Determine the [X, Y] coordinate at the center of the cell enclosing the given text.  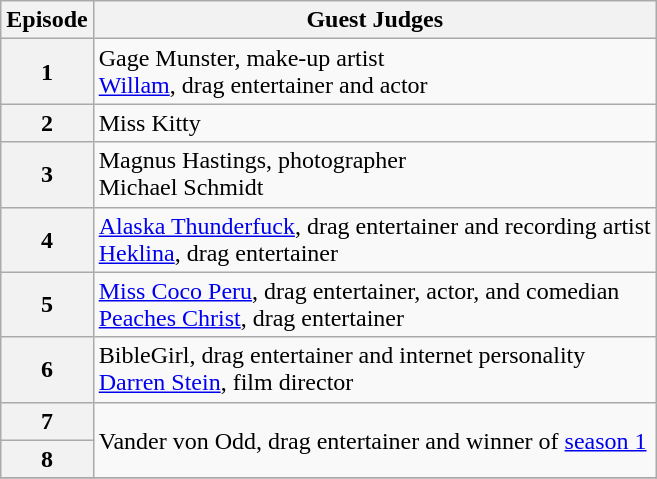
Magnus Hastings, photographerMichael Schmidt [374, 174]
4 [47, 240]
Vander von Odd, drag entertainer and winner of season 1 [374, 440]
Alaska Thunderfuck, drag entertainer and recording artistHeklina, drag entertainer [374, 240]
2 [47, 123]
BibleGirl, drag entertainer and internet personalityDarren Stein, film director [374, 370]
Guest Judges [374, 20]
5 [47, 304]
Episode [47, 20]
Miss Kitty [374, 123]
1 [47, 72]
3 [47, 174]
8 [47, 459]
Gage Munster, make-up artistWillam, drag entertainer and actor [374, 72]
7 [47, 421]
6 [47, 370]
Miss Coco Peru, drag entertainer, actor, and comedianPeaches Christ, drag entertainer [374, 304]
